Scan for the cell matching the given text and deliver its [X, Y] coordinate at center. 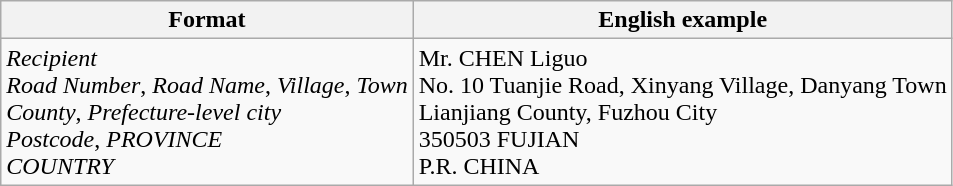
RecipientRoad Number, Road Name, Village, TownCounty, Prefecture-level cityPostcode, PROVINCECOUNTRY [207, 112]
English example [682, 20]
Format [207, 20]
Mr. CHEN LiguoNo. 10 Tuanjie Road, Xinyang Village, Danyang TownLianjiang County, Fuzhou City350503 FUJIANP.R. CHINA [682, 112]
